Identify which cell holds the provided text, then report its (x, y) central coordinate. 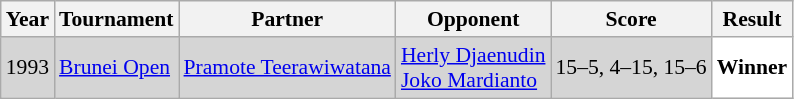
Winner (752, 68)
Partner (288, 19)
15–5, 4–15, 15–6 (630, 68)
1993 (28, 68)
Year (28, 19)
Opponent (474, 19)
Brunei Open (116, 68)
Tournament (116, 19)
Herly Djaenudin Joko Mardianto (474, 68)
Pramote Teerawiwatana (288, 68)
Score (630, 19)
Result (752, 19)
